Pinpoint the cell where the given text exists, returning its [X, Y] midpoint coordinate. 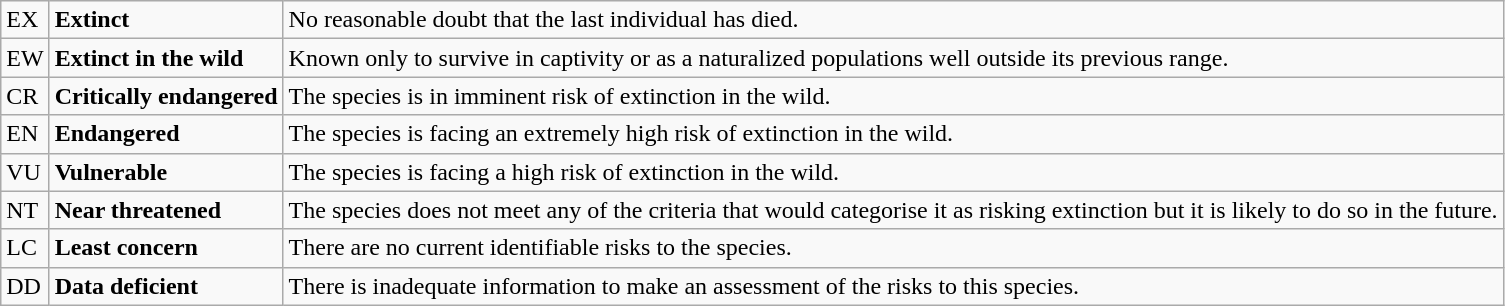
LC [25, 248]
No reasonable doubt that the last individual has died. [893, 20]
The species is facing an extremely high risk of extinction in the wild. [893, 134]
The species is facing a high risk of extinction in the wild. [893, 172]
Extinct [166, 20]
Near threatened [166, 210]
CR [25, 96]
Critically endangered [166, 96]
Vulnerable [166, 172]
Extinct in the wild [166, 58]
There is inadequate information to make an assessment of the risks to this species. [893, 286]
Data deficient [166, 286]
EX [25, 20]
There are no current identifiable risks to the species. [893, 248]
Known only to survive in captivity or as a naturalized populations well outside its previous range. [893, 58]
EN [25, 134]
NT [25, 210]
Least concern [166, 248]
The species is in imminent risk of extinction in the wild. [893, 96]
Endangered [166, 134]
DD [25, 286]
The species does not meet any of the criteria that would categorise it as risking extinction but it is likely to do so in the future. [893, 210]
EW [25, 58]
VU [25, 172]
